Return [x, y] of the center of cell containing provided text 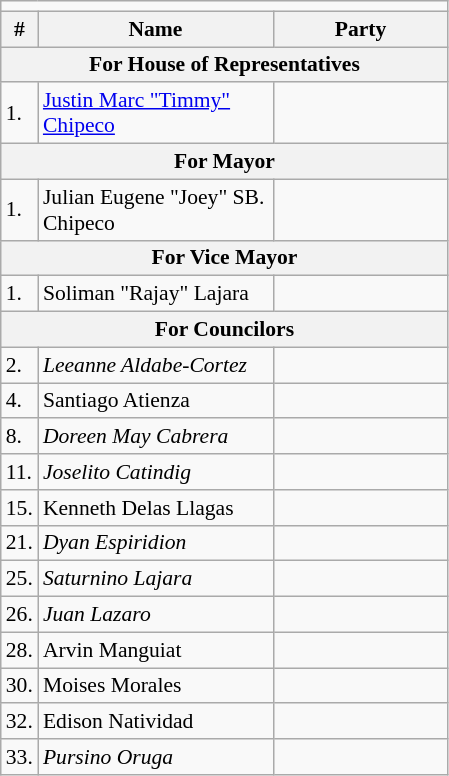
Justin Marc "Timmy" Chipeco [156, 114]
28. [20, 650]
33. [20, 757]
15. [20, 508]
For House of Representatives [224, 65]
For Mayor [224, 162]
8. [20, 437]
4. [20, 401]
Party [360, 29]
30. [20, 686]
Saturnino Lajara [156, 579]
Soliman "Rajay" Lajara [156, 294]
# [20, 29]
Kenneth Delas Llagas [156, 508]
For Vice Mayor [224, 258]
Edison Natividad [156, 722]
21. [20, 543]
Dyan Espiridion [156, 543]
Joselito Catindig [156, 472]
2. [20, 365]
Juan Lazaro [156, 615]
Santiago Atienza [156, 401]
Pursino Oruga [156, 757]
26. [20, 615]
32. [20, 722]
Leeanne Aldabe-Cortez [156, 365]
Julian Eugene "Joey" SB. Chipeco [156, 210]
Arvin Manguiat [156, 650]
25. [20, 579]
Moises Morales [156, 686]
For Councilors [224, 330]
Name [156, 29]
Doreen May Cabrera [156, 437]
11. [20, 472]
